For the text-containing cell, return its midpoint in (X, Y) coordinate format. 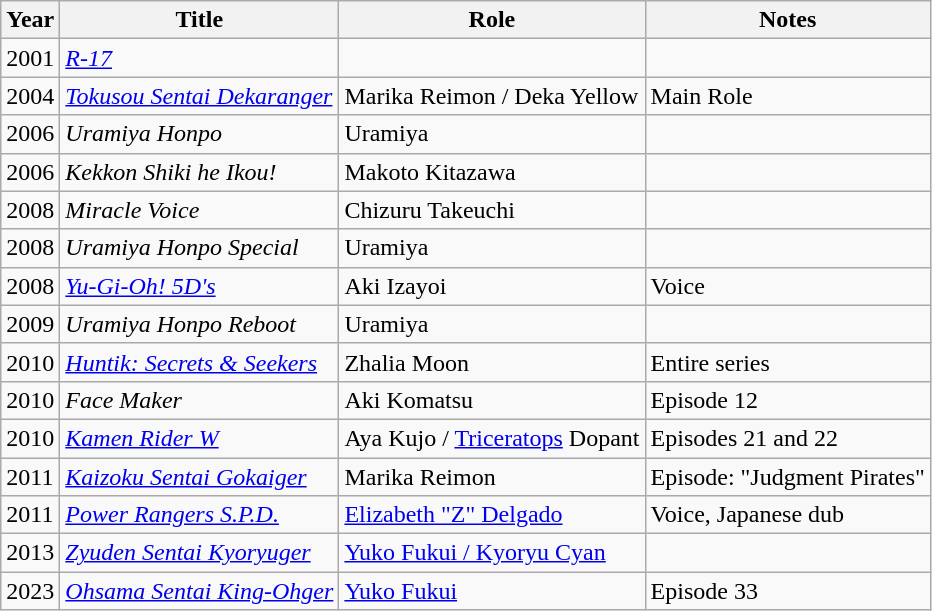
Tokusou Sentai Dekaranger (200, 96)
Zyuden Sentai Kyoryuger (200, 553)
2013 (30, 553)
Title (200, 20)
Elizabeth "Z" Delgado (492, 515)
2009 (30, 324)
Kamen Rider W (200, 438)
Voice (788, 286)
Episode 33 (788, 591)
Year (30, 20)
2004 (30, 96)
Yuko Fukui (492, 591)
R-17 (200, 58)
Aki Izayoi (492, 286)
Miracle Voice (200, 210)
Ohsama Sentai King-Ohger (200, 591)
Uramiya Honpo Special (200, 248)
Aki Komatsu (492, 400)
Marika Reimon (492, 477)
Huntik: Secrets & Seekers (200, 362)
Episodes 21 and 22 (788, 438)
Entire series (788, 362)
Zhalia Moon (492, 362)
2023 (30, 591)
Uramiya Honpo Reboot (200, 324)
Kekkon Shiki he Ikou! (200, 172)
Uramiya Honpo (200, 134)
Face Maker (200, 400)
Episode: "Judgment Pirates" (788, 477)
Role (492, 20)
2001 (30, 58)
Aya Kujo / Triceratops Dopant (492, 438)
Main Role (788, 96)
Makoto Kitazawa (492, 172)
Yu-Gi-Oh! 5D's (200, 286)
Chizuru Takeuchi (492, 210)
Kaizoku Sentai Gokaiger (200, 477)
Marika Reimon / Deka Yellow (492, 96)
Yuko Fukui / Kyoryu Cyan (492, 553)
Episode 12 (788, 400)
Voice, Japanese dub (788, 515)
Power Rangers S.P.D. (200, 515)
Notes (788, 20)
